Determine the [X, Y] coordinate at the center of the cell enclosing the given text.  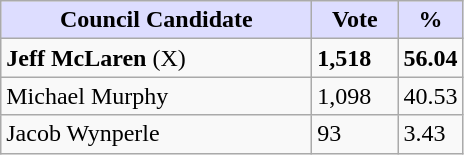
3.43 [430, 134]
Jeff McLaren (X) [156, 58]
40.53 [430, 96]
Vote [355, 20]
1,518 [355, 58]
Michael Murphy [156, 96]
93 [355, 134]
1,098 [355, 96]
56.04 [430, 58]
Council Candidate [156, 20]
Jacob Wynperle [156, 134]
% [430, 20]
